For the text-containing cell, return its midpoint in (X, Y) coordinate format. 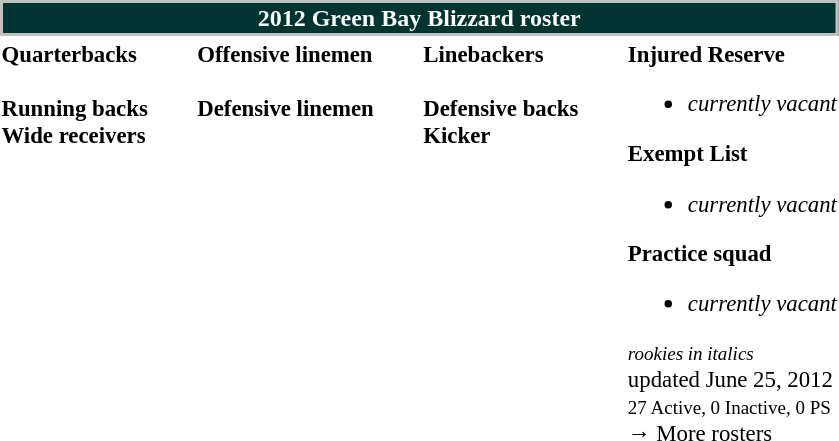
2012 Green Bay Blizzard roster (419, 18)
